Capture the cell that displays the provided text and extract its [X, Y] central coordinate. 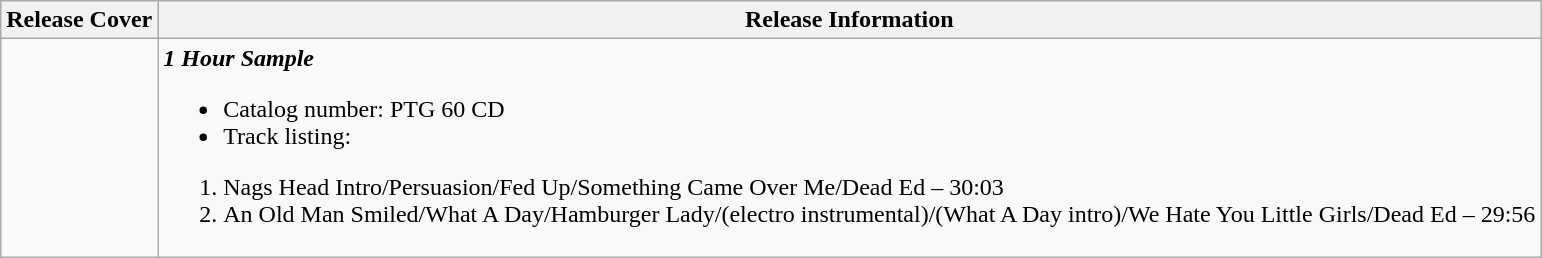
Release Information [850, 20]
Release Cover [80, 20]
